Pinpoint the cell where the given text exists, returning its [x, y] midpoint coordinate. 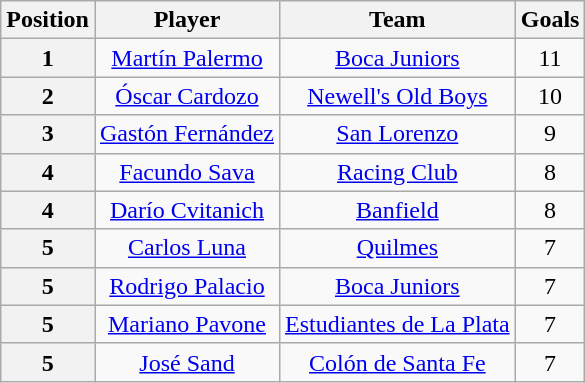
Goals [550, 20]
Racing Club [398, 172]
Position [48, 20]
Gastón Fernández [186, 134]
Óscar Cardozo [186, 96]
9 [550, 134]
2 [48, 96]
Darío Cvitanich [186, 210]
San Lorenzo [398, 134]
Martín Palermo [186, 58]
Colón de Santa Fe [398, 362]
Quilmes [398, 248]
1 [48, 58]
Newell's Old Boys [398, 96]
Estudiantes de La Plata [398, 324]
Banfield [398, 210]
3 [48, 134]
Player [186, 20]
10 [550, 96]
José Sand [186, 362]
Team [398, 20]
Facundo Sava [186, 172]
11 [550, 58]
Rodrigo Palacio [186, 286]
Mariano Pavone [186, 324]
Carlos Luna [186, 248]
